From the cell containing the given text, extract its center point as [x, y] coordinate. 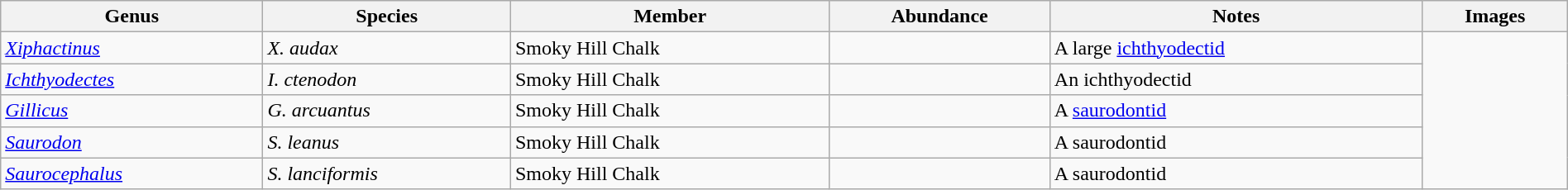
Saurodon [132, 142]
S. lanciformis [387, 173]
Images [1495, 17]
Xiphactinus [132, 48]
Member [670, 17]
Genus [132, 17]
S. leanus [387, 142]
Saurocephalus [132, 173]
An ichthyodectid [1236, 79]
Ichthyodectes [132, 79]
Abundance [939, 17]
Species [387, 17]
X. audax [387, 48]
I. ctenodon [387, 79]
Gillicus [132, 111]
G. arcuantus [387, 111]
Notes [1236, 17]
A large ichthyodectid [1236, 48]
